Return [x, y] of the center of cell containing provided text 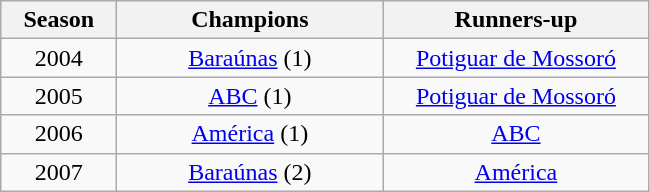
ABC (1) [250, 96]
2004 [59, 58]
2005 [59, 96]
Runners-up [516, 20]
Season [59, 20]
Baraúnas (1) [250, 58]
América (1) [250, 134]
América [516, 172]
2007 [59, 172]
2006 [59, 134]
Baraúnas (2) [250, 172]
Champions [250, 20]
ABC [516, 134]
